Determine the (x, y) coordinate at the center of the cell enclosing the given text.  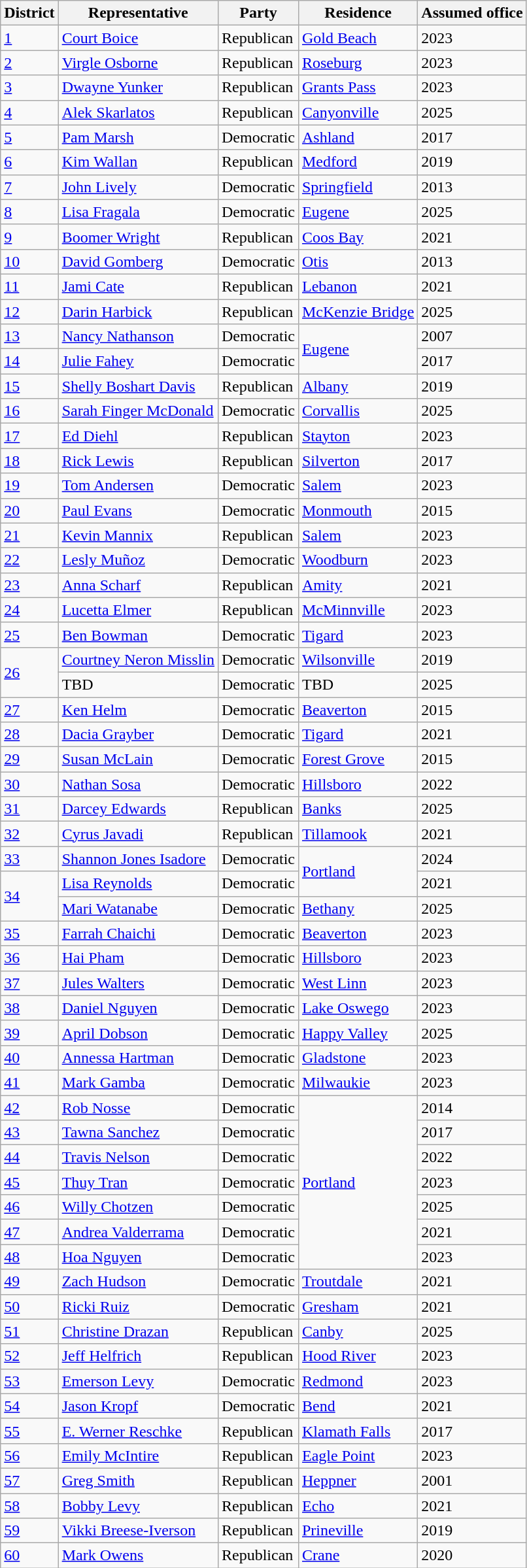
53 (29, 1381)
Ed Diehl (138, 436)
Dacia Grayber (138, 735)
Hai Pham (138, 958)
6 (29, 162)
11 (29, 286)
Coos Bay (358, 237)
51 (29, 1331)
Nancy Nathanson (138, 337)
38 (29, 1008)
Happy Valley (358, 1033)
West Linn (358, 983)
Redmond (358, 1381)
Mari Watanabe (138, 909)
Stayton (358, 436)
27 (29, 709)
Amity (358, 585)
3 (29, 88)
Mark Owens (138, 1556)
60 (29, 1556)
15 (29, 386)
36 (29, 958)
Courtney Neron Misslin (138, 659)
2007 (472, 337)
35 (29, 933)
Nathan Sosa (138, 784)
Ricki Ruiz (138, 1307)
49 (29, 1282)
Heppner (358, 1480)
2024 (472, 859)
Greg Smith (138, 1480)
Zach Hudson (138, 1282)
Mark Gamba (138, 1082)
54 (29, 1406)
5 (29, 137)
Tawna Sanchez (138, 1133)
Jason Kropf (138, 1406)
Troutdale (358, 1282)
Milwaukie (358, 1082)
Rob Nosse (138, 1108)
Ken Helm (138, 709)
Shannon Jones Isadore (138, 859)
Kevin Mannix (138, 535)
Medford (358, 162)
Prineville (358, 1531)
Grants Pass (358, 88)
Hood River (358, 1356)
12 (29, 312)
48 (29, 1257)
Woodburn (358, 560)
Canyonville (358, 112)
Andrea Valderrama (138, 1232)
Pam Marsh (138, 137)
Lebanon (358, 286)
Darcey Edwards (138, 809)
Gresham (358, 1307)
Party (258, 13)
Roseburg (358, 63)
Echo (358, 1505)
2014 (472, 1108)
Corvallis (358, 411)
Residence (358, 13)
Susan McLain (138, 759)
55 (29, 1431)
Jeff Helfrich (138, 1356)
Farrah Chaichi (138, 933)
Gold Beach (358, 38)
McMinnville (358, 610)
Sarah Finger McDonald (138, 411)
Jules Walters (138, 983)
Bobby Levy (138, 1505)
Bethany (358, 909)
58 (29, 1505)
Vikki Breese-Iverson (138, 1531)
Jami Cate (138, 286)
57 (29, 1480)
Lake Oswego (358, 1008)
Assumed office (472, 13)
20 (29, 510)
Eagle Point (358, 1456)
Darin Harbick (138, 312)
Tom Andersen (138, 486)
1 (29, 38)
32 (29, 834)
21 (29, 535)
37 (29, 983)
Ashland (358, 137)
Virgle Osborne (138, 63)
Willy Chotzen (138, 1207)
41 (29, 1082)
Boomer Wright (138, 237)
Hoa Nguyen (138, 1257)
Wilsonville (358, 659)
Monmouth (358, 510)
Daniel Nguyen (138, 1008)
Anna Scharf (138, 585)
40 (29, 1058)
Rick Lewis (138, 461)
McKenzie Bridge (358, 312)
Albany (358, 386)
Cyrus Javadi (138, 834)
31 (29, 809)
Springfield (358, 187)
43 (29, 1133)
26 (29, 672)
34 (29, 896)
33 (29, 859)
April Dobson (138, 1033)
John Lively (138, 187)
Lucetta Elmer (138, 610)
29 (29, 759)
District (29, 13)
Thuy Tran (138, 1182)
39 (29, 1033)
Tillamook (358, 834)
Banks (358, 809)
Otis (358, 261)
50 (29, 1307)
Forest Grove (358, 759)
30 (29, 784)
Court Boice (138, 38)
4 (29, 112)
Klamath Falls (358, 1431)
Bend (358, 1406)
18 (29, 461)
Gladstone (358, 1058)
Lisa Reynolds (138, 884)
56 (29, 1456)
2020 (472, 1556)
Canby (358, 1331)
Dwayne Yunker (138, 88)
Shelly Boshart Davis (138, 386)
59 (29, 1531)
Annessa Hartman (138, 1058)
19 (29, 486)
David Gomberg (138, 261)
25 (29, 635)
7 (29, 187)
46 (29, 1207)
Ben Bowman (138, 635)
Julie Fahey (138, 361)
Alek Skarlatos (138, 112)
Crane (358, 1556)
Travis Nelson (138, 1158)
28 (29, 735)
17 (29, 436)
24 (29, 610)
Silverton (358, 461)
9 (29, 237)
2001 (472, 1480)
52 (29, 1356)
8 (29, 212)
2 (29, 63)
22 (29, 560)
13 (29, 337)
Lisa Fragala (138, 212)
45 (29, 1182)
42 (29, 1108)
14 (29, 361)
Christine Drazan (138, 1331)
Kim Wallan (138, 162)
23 (29, 585)
47 (29, 1232)
E. Werner Reschke (138, 1431)
Paul Evans (138, 510)
Emerson Levy (138, 1381)
10 (29, 261)
Representative (138, 13)
44 (29, 1158)
Emily McIntire (138, 1456)
16 (29, 411)
Lesly Muñoz (138, 560)
